Search for the cell housing the specified text and yield its [X, Y] center coordinate. 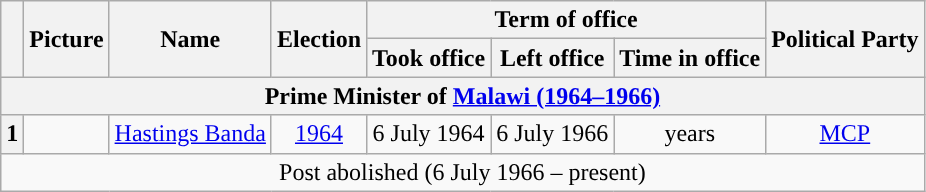
MCP [845, 134]
Term of office [566, 20]
1 [12, 134]
years [690, 134]
Time in office [690, 58]
Political Party [845, 39]
Hastings Banda [190, 134]
1964 [318, 134]
Picture [66, 39]
Name [190, 39]
Left office [552, 58]
6 July 1966 [552, 134]
Took office [429, 58]
6 July 1964 [429, 134]
Election [318, 39]
Prime Minister of Malawi (1964–1966) [462, 96]
Post abolished (6 July 1966 – present) [462, 172]
